Detect which cell encompasses the target text, then output its [X, Y] center coordinate. 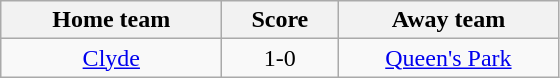
Away team [448, 20]
1-0 [280, 58]
Queen's Park [448, 58]
Home team [112, 20]
Clyde [112, 58]
Score [280, 20]
